Detect which cell encompasses the target text, then output its [X, Y] center coordinate. 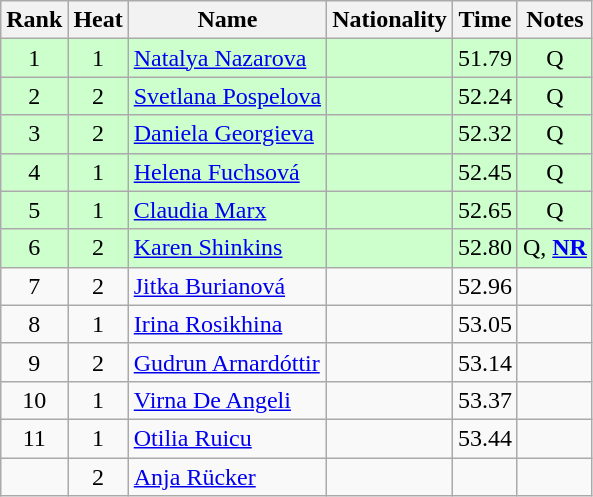
Time [484, 20]
Nationality [390, 20]
53.05 [484, 324]
Name [227, 20]
Rank [34, 20]
Svetlana Pospelova [227, 96]
52.65 [484, 210]
9 [34, 362]
Karen Shinkins [227, 248]
Q, NR [554, 248]
53.37 [484, 400]
Natalya Nazarova [227, 58]
52.80 [484, 248]
Anja Rücker [227, 477]
53.44 [484, 438]
52.24 [484, 96]
10 [34, 400]
Irina Rosikhina [227, 324]
Otilia Ruicu [227, 438]
Claudia Marx [227, 210]
53.14 [484, 362]
Jitka Burianová [227, 286]
Gudrun Arnardóttir [227, 362]
52.45 [484, 172]
5 [34, 210]
3 [34, 134]
Notes [554, 20]
4 [34, 172]
8 [34, 324]
7 [34, 286]
51.79 [484, 58]
Heat [98, 20]
11 [34, 438]
Daniela Georgieva [227, 134]
52.96 [484, 286]
Virna De Angeli [227, 400]
52.32 [484, 134]
Helena Fuchsová [227, 172]
6 [34, 248]
